Capture the cell that displays the provided text and extract its [X, Y] central coordinate. 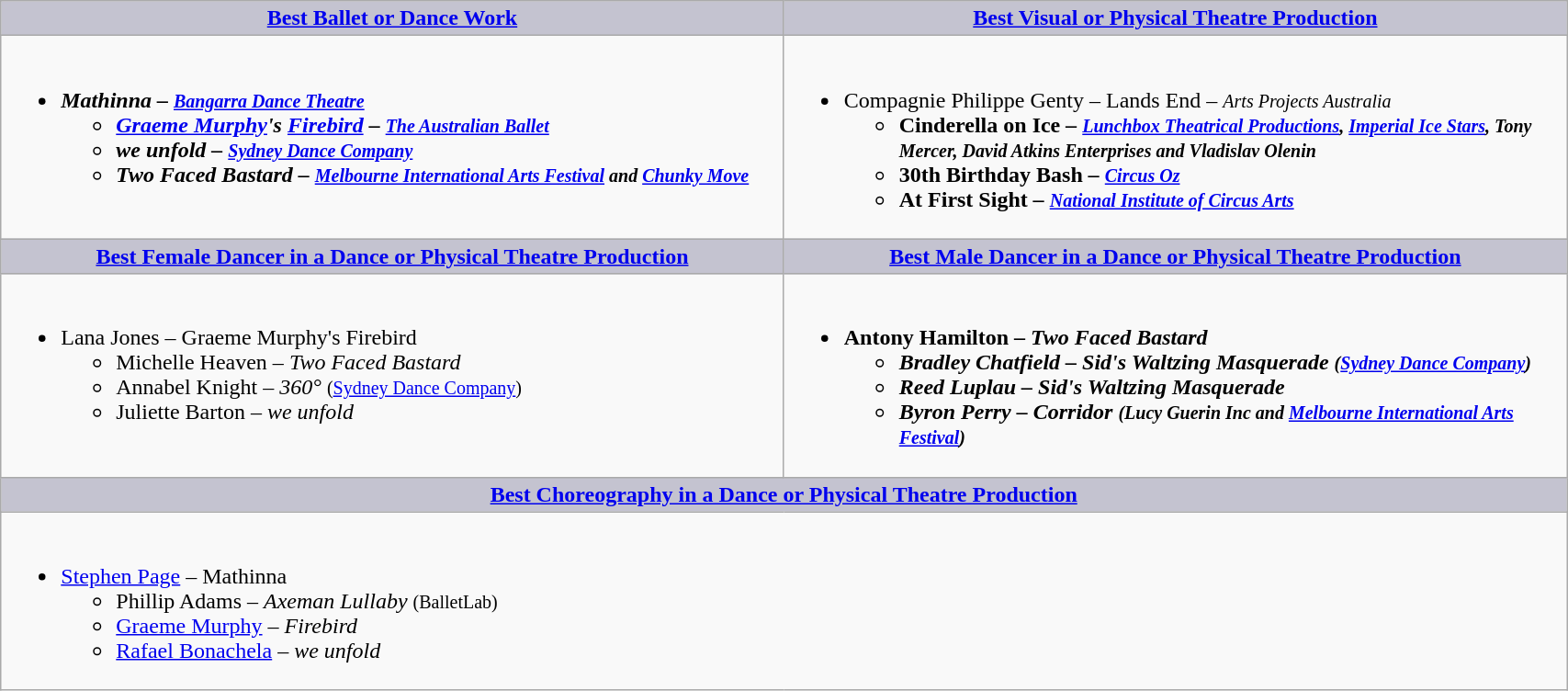
Best Male Dancer in a Dance or Physical Theatre Production [1175, 256]
Best Choreography in a Dance or Physical Theatre Production [784, 494]
Best Female Dancer in a Dance or Physical Theatre Production [392, 256]
Best Visual or Physical Theatre Production [1175, 18]
Stephen Page – MathinnaPhillip Adams – Axeman Lullaby (BalletLab)Graeme Murphy – FirebirdRafael Bonachela – we unfold [784, 601]
Lana Jones – Graeme Murphy's FirebirdMichelle Heaven – Two Faced BastardAnnabel Knight – 360° (Sydney Dance Company)Juliette Barton – we unfold [392, 375]
Best Ballet or Dance Work [392, 18]
